Return the [x, y] coordinate for the center point of the cell that contains the specified text.  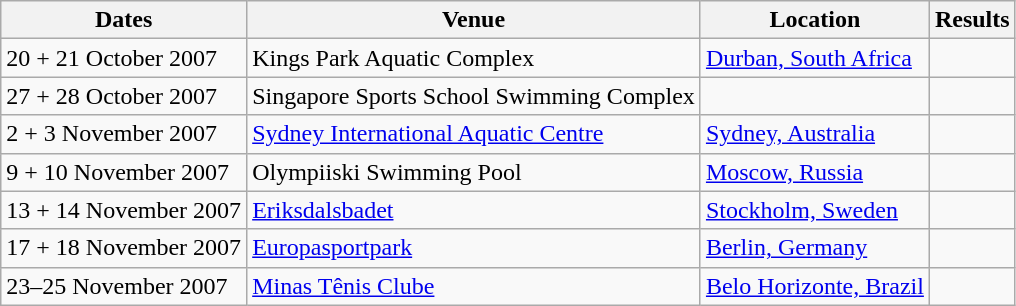
9 + 10 November 2007 [124, 172]
Sydney International Aquatic Centre [474, 134]
Kings Park Aquatic Complex [474, 58]
23–25 November 2007 [124, 286]
Olympiiski Swimming Pool [474, 172]
17 + 18 November 2007 [124, 248]
Stockholm, Sweden [814, 210]
Belo Horizonte, Brazil [814, 286]
Results [972, 20]
13 + 14 November 2007 [124, 210]
Berlin, Germany [814, 248]
20 + 21 October 2007 [124, 58]
Singapore Sports School Swimming Complex [474, 96]
Moscow, Russia [814, 172]
Europasportpark [474, 248]
27 + 28 October 2007 [124, 96]
Venue [474, 20]
Location [814, 20]
Eriksdalsbadet [474, 210]
2 + 3 November 2007 [124, 134]
Dates [124, 20]
Durban, South Africa [814, 58]
Minas Tênis Clube [474, 286]
Sydney, Australia [814, 134]
